Find where the given text appears and provide that cell's center as (x, y) coordinate. 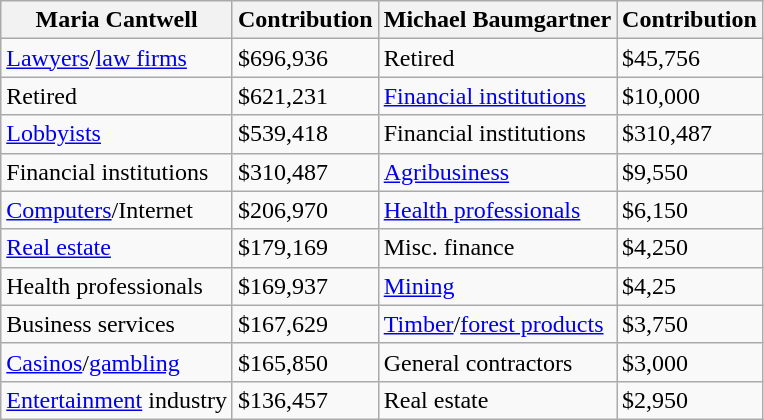
Agribusiness (497, 172)
Lawyers/law firms (117, 58)
General contractors (497, 362)
$9,550 (690, 172)
$169,937 (305, 286)
$6,150 (690, 210)
Lobbyists (117, 134)
$621,231 (305, 96)
Casinos/gambling (117, 362)
$3,750 (690, 324)
$136,457 (305, 400)
$696,936 (305, 58)
$3,000 (690, 362)
Misc. finance (497, 248)
Entertainment industry (117, 400)
$4,250 (690, 248)
$179,169 (305, 248)
$206,970 (305, 210)
$165,850 (305, 362)
$167,629 (305, 324)
Mining (497, 286)
Michael Baumgartner (497, 20)
Maria Cantwell (117, 20)
Business services (117, 324)
Computers/Internet (117, 210)
$539,418 (305, 134)
$45,756 (690, 58)
$4,25 (690, 286)
$10,000 (690, 96)
Timber/forest products (497, 324)
$2,950 (690, 400)
